Return the [x, y] coordinate for the center point of the cell that contains the specified text.  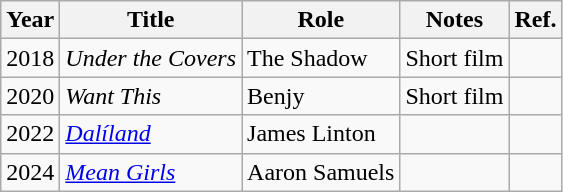
Mean Girls [151, 172]
Want This [151, 96]
Title [151, 20]
James Linton [321, 134]
Benjy [321, 96]
Ref. [536, 20]
Aaron Samuels [321, 172]
Notes [454, 20]
2018 [30, 58]
Role [321, 20]
2024 [30, 172]
Under the Covers [151, 58]
2022 [30, 134]
The Shadow [321, 58]
2020 [30, 96]
Year [30, 20]
Dalíland [151, 134]
